Pinpoint the cell where the given text exists, returning its (X, Y) midpoint coordinate. 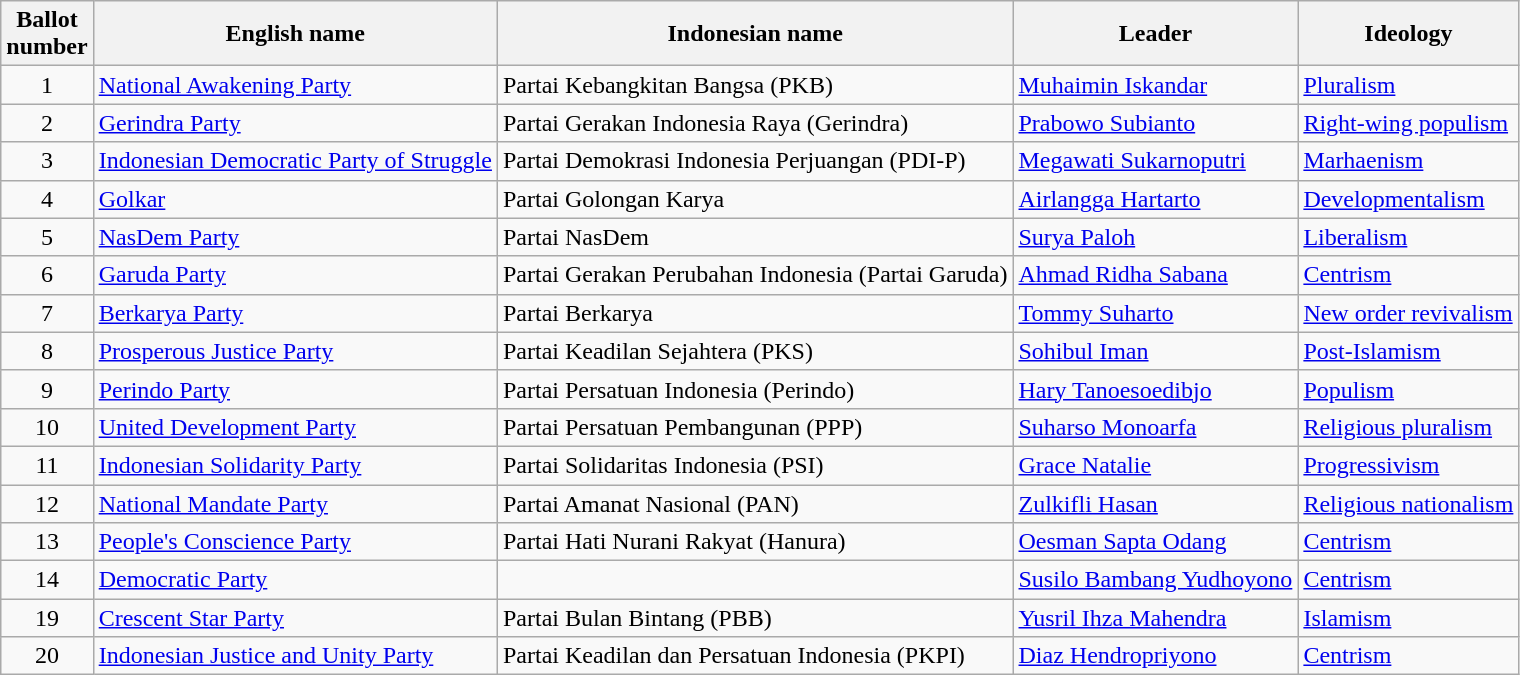
Gerindra Party (295, 123)
Partai Kebangkitan Bangsa (PKB) (755, 85)
New order revivalism (1408, 313)
Megawati Sukarnoputri (1156, 161)
Islamism (1408, 618)
Crescent Star Party (295, 618)
14 (47, 580)
Ideology (1408, 34)
Partai Bulan Bintang (PBB) (755, 618)
6 (47, 275)
Leader (1156, 34)
Sohibul Iman (1156, 351)
Prabowo Subianto (1156, 123)
Developmentalism (1408, 199)
Indonesian Democratic Party of Struggle (295, 161)
Indonesian Justice and Unity Party (295, 656)
Partai Amanat Nasional (PAN) (755, 503)
Oesman Sapta Odang (1156, 542)
English name (295, 34)
7 (47, 313)
Grace Natalie (1156, 465)
Garuda Party (295, 275)
Perindo Party (295, 389)
Progressivism (1408, 465)
5 (47, 237)
12 (47, 503)
Golkar (295, 199)
Partai Persatuan Indonesia (Perindo) (755, 389)
Hary Tanoesoedibjo (1156, 389)
Diaz Hendropriyono (1156, 656)
Surya Paloh (1156, 237)
10 (47, 427)
Partai Keadilan dan Persatuan Indonesia (PKPI) (755, 656)
3 (47, 161)
2 (47, 123)
20 (47, 656)
Religious pluralism (1408, 427)
Democratic Party (295, 580)
4 (47, 199)
Partai Hati Nurani Rakyat (Hanura) (755, 542)
Post-Islamism (1408, 351)
Liberalism (1408, 237)
National Mandate Party (295, 503)
Muhaimin Iskandar (1156, 85)
Right-wing populism (1408, 123)
Susilo Bambang Yudhoyono (1156, 580)
Airlangga Hartarto (1156, 199)
13 (47, 542)
Indonesian Solidarity Party (295, 465)
Zulkifli Hasan (1156, 503)
Pluralism (1408, 85)
Partai Solidaritas Indonesia (PSI) (755, 465)
People's Conscience Party (295, 542)
Partai Keadilan Sejahtera (PKS) (755, 351)
Partai NasDem (755, 237)
11 (47, 465)
Partai Golongan Karya (755, 199)
National Awakening Party (295, 85)
Marhaenism (1408, 161)
Partai Gerakan Perubahan Indonesia (Partai Garuda) (755, 275)
8 (47, 351)
1 (47, 85)
Berkarya Party (295, 313)
United Development Party (295, 427)
Prosperous Justice Party (295, 351)
Ballotnumber (47, 34)
Religious nationalism (1408, 503)
Populism (1408, 389)
Partai Berkarya (755, 313)
19 (47, 618)
Ahmad Ridha Sabana (1156, 275)
Partai Persatuan Pembangunan (PPP) (755, 427)
Tommy Suharto (1156, 313)
Suharso Monoarfa (1156, 427)
Indonesian name (755, 34)
Yusril Ihza Mahendra (1156, 618)
NasDem Party (295, 237)
Partai Demokrasi Indonesia Perjuangan (PDI-P) (755, 161)
9 (47, 389)
Partai Gerakan Indonesia Raya (Gerindra) (755, 123)
